Return (X, Y) of the center of cell containing provided text 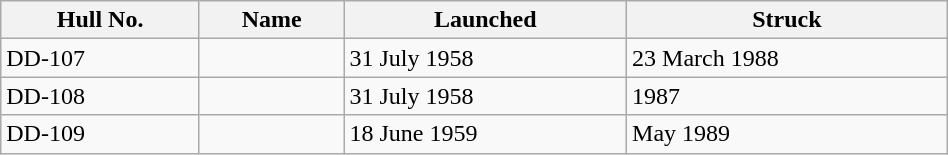
DD-108 (100, 96)
Hull No. (100, 20)
23 March 1988 (788, 58)
1987 (788, 96)
Struck (788, 20)
18 June 1959 (486, 134)
Launched (486, 20)
Name (271, 20)
May 1989 (788, 134)
DD-109 (100, 134)
DD-107 (100, 58)
